For the text-containing cell, return its midpoint in (x, y) coordinate format. 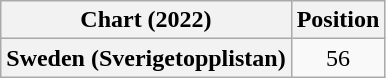
Sweden (Sverigetopplistan) (146, 58)
56 (338, 58)
Chart (2022) (146, 20)
Position (338, 20)
